Output the (X, Y) coordinate of the center of the cell containing the given text.  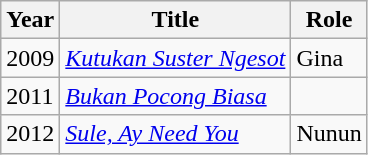
Year (30, 20)
Role (329, 20)
Kutukan Suster Ngesot (176, 58)
2011 (30, 96)
2009 (30, 58)
Nunun (329, 134)
Title (176, 20)
Bukan Pocong Biasa (176, 96)
Sule, Ay Need You (176, 134)
2012 (30, 134)
Gina (329, 58)
